For the text-containing cell, return its midpoint in [X, Y] coordinate format. 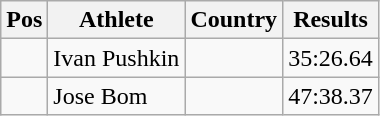
35:26.64 [331, 58]
Athlete [116, 20]
47:38.37 [331, 96]
Jose Bom [116, 96]
Pos [24, 20]
Ivan Pushkin [116, 58]
Results [331, 20]
Country [234, 20]
